Return [x, y] of the center of cell containing provided text 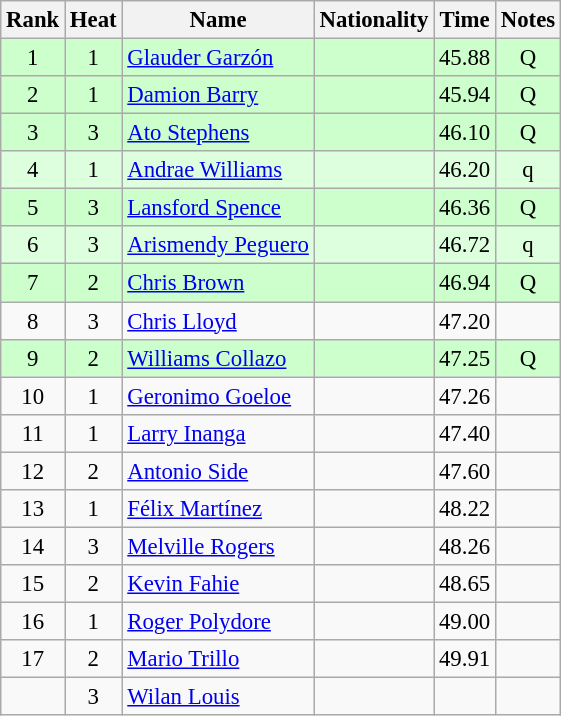
Chris Brown [218, 283]
Ato Stephens [218, 133]
45.94 [465, 95]
Félix Martínez [218, 509]
Lansford Spence [218, 208]
49.00 [465, 621]
Name [218, 20]
5 [33, 208]
Heat [94, 20]
Rank [33, 20]
9 [33, 358]
Damion Barry [218, 95]
8 [33, 321]
48.26 [465, 546]
Time [465, 20]
47.20 [465, 321]
Notes [528, 20]
Larry Inanga [218, 433]
46.10 [465, 133]
47.60 [465, 471]
17 [33, 659]
Glauder Garzón [218, 58]
16 [33, 621]
15 [33, 584]
Geronimo Goeloe [218, 396]
Mario Trillo [218, 659]
46.36 [465, 208]
Melville Rogers [218, 546]
14 [33, 546]
6 [33, 245]
Andrae Williams [218, 170]
13 [33, 509]
Wilan Louis [218, 697]
Nationality [374, 20]
4 [33, 170]
Antonio Side [218, 471]
48.65 [465, 584]
49.91 [465, 659]
10 [33, 396]
46.94 [465, 283]
12 [33, 471]
47.25 [465, 358]
Kevin Fahie [218, 584]
46.72 [465, 245]
Williams Collazo [218, 358]
47.40 [465, 433]
Arismendy Peguero [218, 245]
46.20 [465, 170]
48.22 [465, 509]
11 [33, 433]
Roger Polydore [218, 621]
7 [33, 283]
Chris Lloyd [218, 321]
47.26 [465, 396]
45.88 [465, 58]
